From the cell containing the given text, extract its center point as [x, y] coordinate. 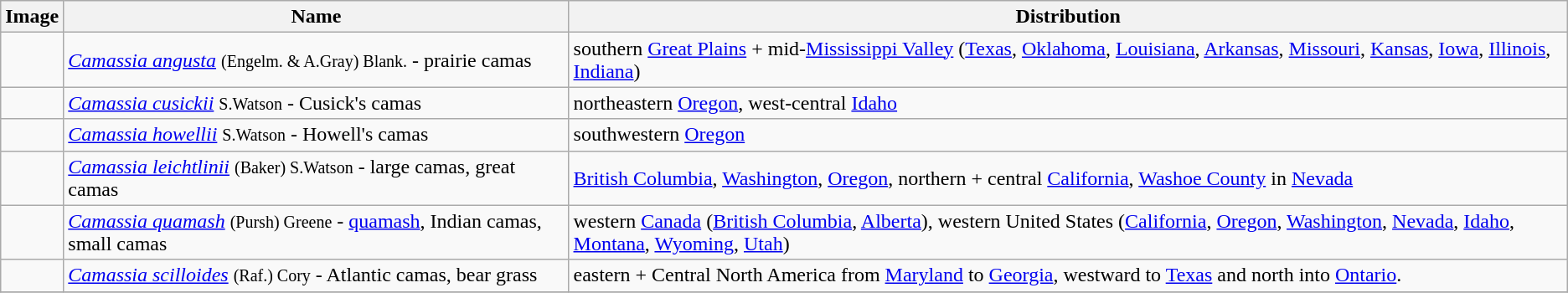
southwestern Oregon [1068, 135]
British Columbia, Washington, Oregon, northern + central California, Washoe County in Nevada [1068, 177]
Camassia howellii S.Watson - Howell's camas [317, 135]
eastern + Central North America from Maryland to Georgia, westward to Texas and north into Ontario. [1068, 275]
northeastern Oregon, west-central Idaho [1068, 103]
Camassia scilloides (Raf.) Cory - Atlantic camas, bear grass [317, 275]
southern Great Plains + mid-Mississippi Valley (Texas, Oklahoma, Louisiana, Arkansas, Missouri, Kansas, Iowa, Illinois, Indiana) [1068, 60]
Name [317, 17]
Distribution [1068, 17]
Camassia cusickii S.Watson - Cusick's camas [317, 103]
Camassia quamash (Pursh) Greene - quamash, Indian camas, small camas [317, 233]
Camassia leichtlinii (Baker) S.Watson - large camas, great camas [317, 177]
Image [32, 17]
western Canada (British Columbia, Alberta), western United States (California, Oregon, Washington, Nevada, Idaho, Montana, Wyoming, Utah) [1068, 233]
Camassia angusta (Engelm. & A.Gray) Blank. - prairie camas [317, 60]
